Identify which cell holds the provided text, then report its (X, Y) central coordinate. 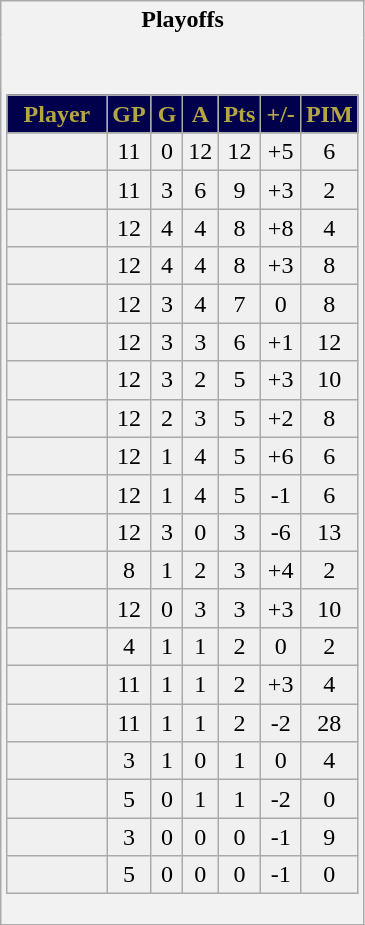
PIM (329, 114)
Pts (240, 114)
+/- (280, 114)
Playoffs (183, 20)
+8 (280, 228)
+2 (280, 418)
A (200, 114)
+4 (280, 570)
GP (129, 114)
13 (329, 532)
-6 (280, 532)
+5 (280, 152)
7 (240, 304)
G (167, 114)
+6 (280, 456)
+1 (280, 342)
28 (329, 723)
Player (57, 114)
